Pinpoint the cell where the given text exists, returning its [X, Y] midpoint coordinate. 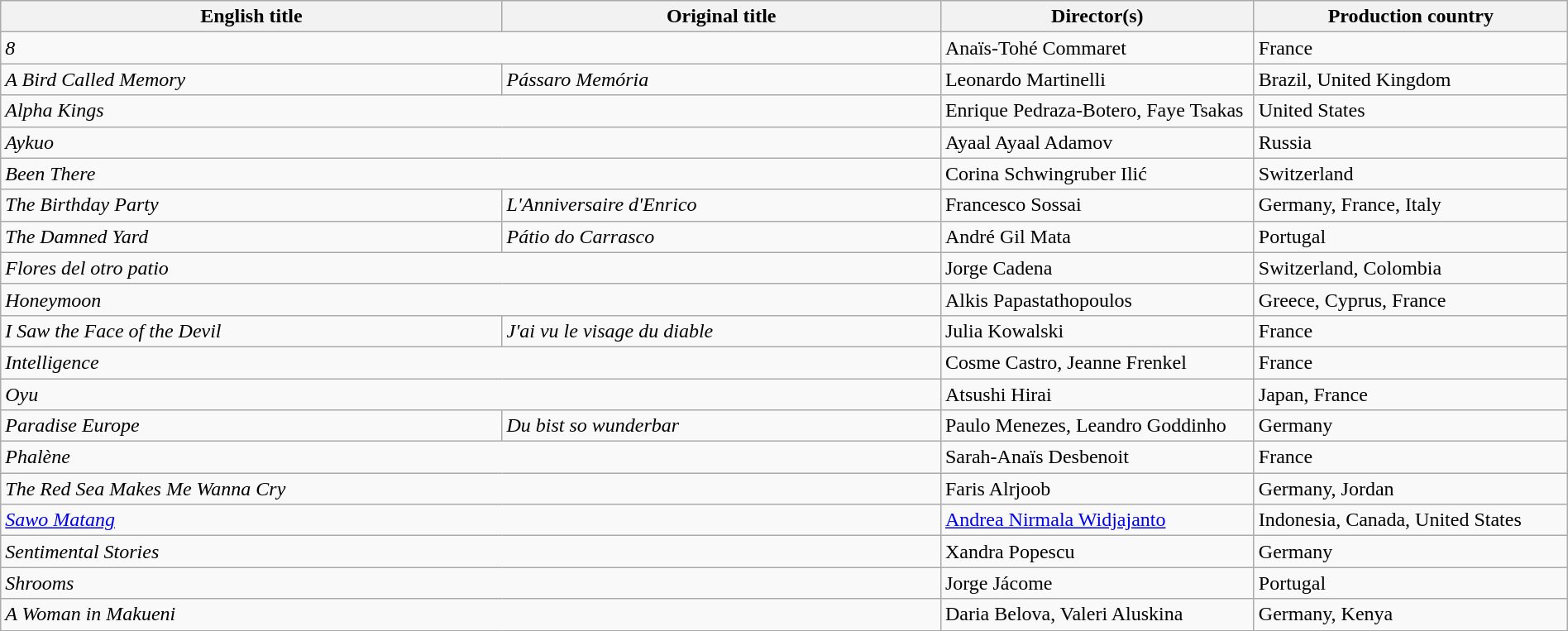
Anaïs-Tohé Commaret [1097, 48]
8 [471, 48]
Leonardo Martinelli [1097, 79]
Switzerland [1411, 174]
Daria Belova, Valeri Aluskina [1097, 614]
A Woman in Makueni [471, 614]
Ayaal Ayaal Adamov [1097, 142]
Alpha Kings [471, 111]
André Gil Mata [1097, 237]
Oyu [471, 394]
Japan, France [1411, 394]
English title [251, 17]
Germany, Kenya [1411, 614]
Jorge Jácome [1097, 583]
Shrooms [471, 583]
Flores del otro patio [471, 268]
Production country [1411, 17]
Switzerland, Colombia [1411, 268]
Du bist so wunderbar [721, 426]
Cosme Castro, Jeanne Frenkel [1097, 362]
Paradise Europe [251, 426]
Brazil, United Kingdom [1411, 79]
L'Anniversaire d'Enrico [721, 205]
Corina Schwingruber Ilić [1097, 174]
Alkis Papastathopoulos [1097, 299]
Pássaro Memória [721, 79]
Indonesia, Canada, United States [1411, 520]
Faris Alrjoob [1097, 489]
Germany, France, Italy [1411, 205]
A Bird Called Memory [251, 79]
Jorge Cadena [1097, 268]
United States [1411, 111]
Russia [1411, 142]
Original title [721, 17]
The Birthday Party [251, 205]
Been There [471, 174]
Francesco Sossai [1097, 205]
Enrique Pedraza-Botero, Faye Tsakas [1097, 111]
Greece, Cyprus, France [1411, 299]
Xandra Popescu [1097, 552]
The Red Sea Makes Me Wanna Cry [471, 489]
Sarah-Anaïs Desbenoit [1097, 457]
Phalène [471, 457]
Honeymoon [471, 299]
Andrea Nirmala Widjajanto [1097, 520]
Intelligence [471, 362]
Pátio do Carrasco [721, 237]
Sentimental Stories [471, 552]
Director(s) [1097, 17]
Paulo Menezes, Leandro Goddinho [1097, 426]
Atsushi Hirai [1097, 394]
Sawo Matang [471, 520]
I Saw the Face of the Devil [251, 331]
The Damned Yard [251, 237]
Germany, Jordan [1411, 489]
Aykuo [471, 142]
J'ai vu le visage du diable [721, 331]
Julia Kowalski [1097, 331]
